Locate the cell with the specified text and output its (X, Y) center coordinate. 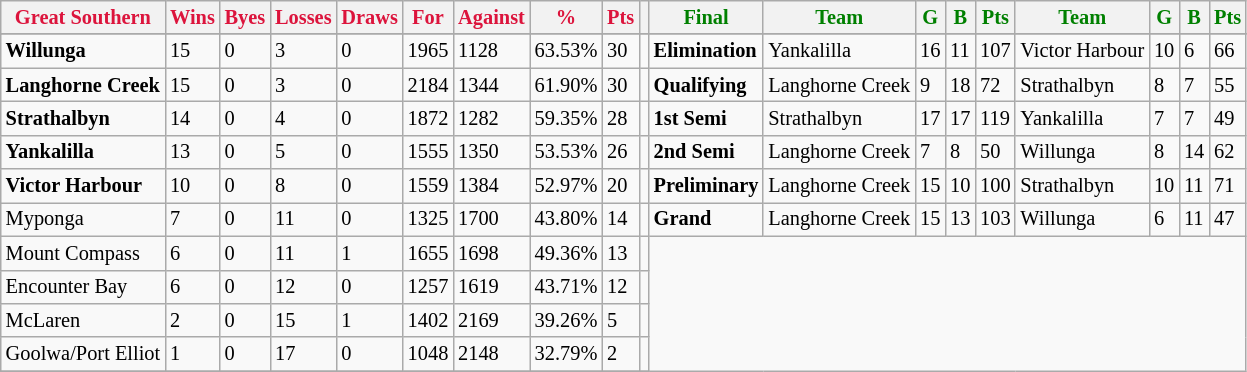
1655 (428, 253)
26 (620, 152)
McLaren (83, 320)
2148 (492, 354)
Draws (369, 17)
62 (1228, 152)
71 (1228, 186)
63.53% (566, 51)
1344 (492, 85)
Grand (706, 219)
61.90% (566, 85)
72 (995, 85)
Mount Compass (83, 253)
For (428, 17)
% (566, 17)
52.97% (566, 186)
1559 (428, 186)
Wins (192, 17)
20 (620, 186)
66 (1228, 51)
1282 (492, 118)
43.80% (566, 219)
2169 (492, 320)
119 (995, 118)
1965 (428, 51)
Great Southern (83, 17)
100 (995, 186)
28 (620, 118)
1257 (428, 287)
9 (930, 85)
1325 (428, 219)
107 (995, 51)
1350 (492, 152)
1698 (492, 253)
1700 (492, 219)
1555 (428, 152)
16 (930, 51)
Encounter Bay (83, 287)
1128 (492, 51)
1048 (428, 354)
Against (492, 17)
18 (960, 85)
2184 (428, 85)
39.26% (566, 320)
4 (303, 118)
47 (1228, 219)
49.36% (566, 253)
50 (995, 152)
1st Semi (706, 118)
Myponga (83, 219)
Byes (245, 17)
Goolwa/Port Elliot (83, 354)
49 (1228, 118)
2nd Semi (706, 152)
Final (706, 17)
55 (1228, 85)
43.71% (566, 287)
Losses (303, 17)
Elimination (706, 51)
Qualifying (706, 85)
103 (995, 219)
32.79% (566, 354)
59.35% (566, 118)
1872 (428, 118)
1384 (492, 186)
1402 (428, 320)
53.53% (566, 152)
Preliminary (706, 186)
1619 (492, 287)
